Scan for the cell matching the given text and deliver its [x, y] coordinate at center. 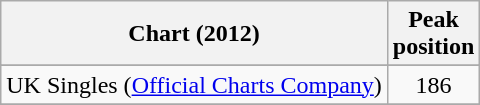
Chart (2012) [194, 34]
186 [433, 85]
Peakposition [433, 34]
UK Singles (Official Charts Company) [194, 85]
